Provide the [x, y] coordinate of the cell's center where the given text is located.  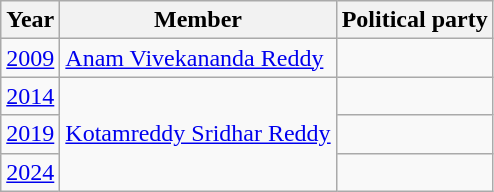
Kotamreddy Sridhar Reddy [198, 134]
2009 [30, 58]
Member [198, 20]
2024 [30, 172]
Anam Vivekananda Reddy [198, 58]
Political party [414, 20]
2014 [30, 96]
2019 [30, 134]
Year [30, 20]
